For the text-containing cell, return its midpoint in (x, y) coordinate format. 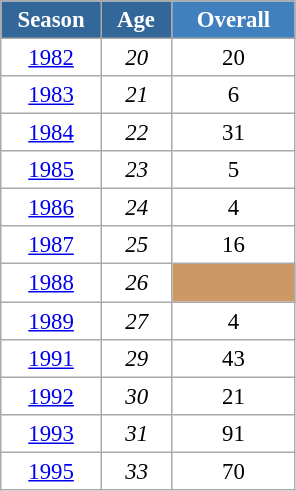
1987 (52, 245)
1991 (52, 358)
16 (234, 245)
30 (136, 396)
5 (234, 170)
1984 (52, 133)
1993 (52, 433)
22 (136, 133)
1983 (52, 95)
25 (136, 245)
26 (136, 283)
43 (234, 358)
27 (136, 321)
1989 (52, 321)
Overall (234, 20)
1986 (52, 208)
70 (234, 471)
Season (52, 20)
33 (136, 471)
29 (136, 358)
24 (136, 208)
1982 (52, 58)
6 (234, 95)
1992 (52, 396)
1988 (52, 283)
23 (136, 170)
Age (136, 20)
1995 (52, 471)
91 (234, 433)
1985 (52, 170)
